Identify which cell holds the provided text, then report its [x, y] central coordinate. 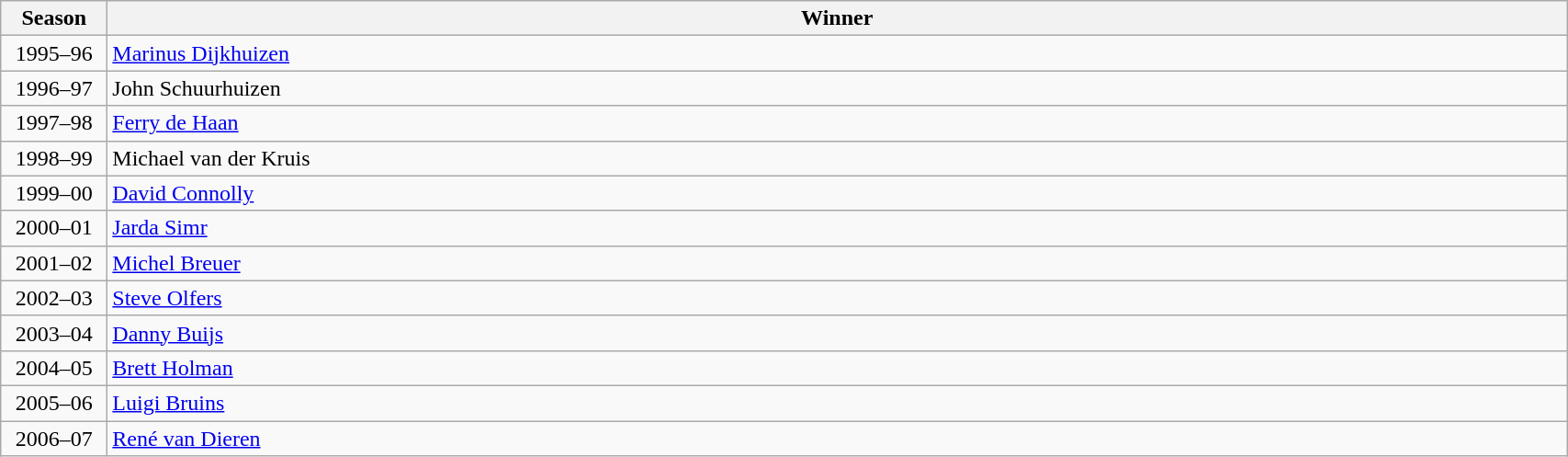
1995–96 [54, 53]
2006–07 [54, 439]
Ferry de Haan [838, 123]
Michael van der Kruis [838, 158]
David Connolly [838, 193]
René van Dieren [838, 439]
1997–98 [54, 123]
Marinus Dijkhuizen [838, 53]
John Schuurhuizen [838, 88]
2000–01 [54, 228]
Michel Breuer [838, 263]
2004–05 [54, 368]
2005–06 [54, 403]
Brett Holman [838, 368]
Season [54, 18]
2003–04 [54, 333]
2001–02 [54, 263]
Steve Olfers [838, 298]
1996–97 [54, 88]
1999–00 [54, 193]
1998–99 [54, 158]
Jarda Simr [838, 228]
2002–03 [54, 298]
Danny Buijs [838, 333]
Winner [838, 18]
Luigi Bruins [838, 403]
